Capture the cell that displays the provided text and extract its (X, Y) central coordinate. 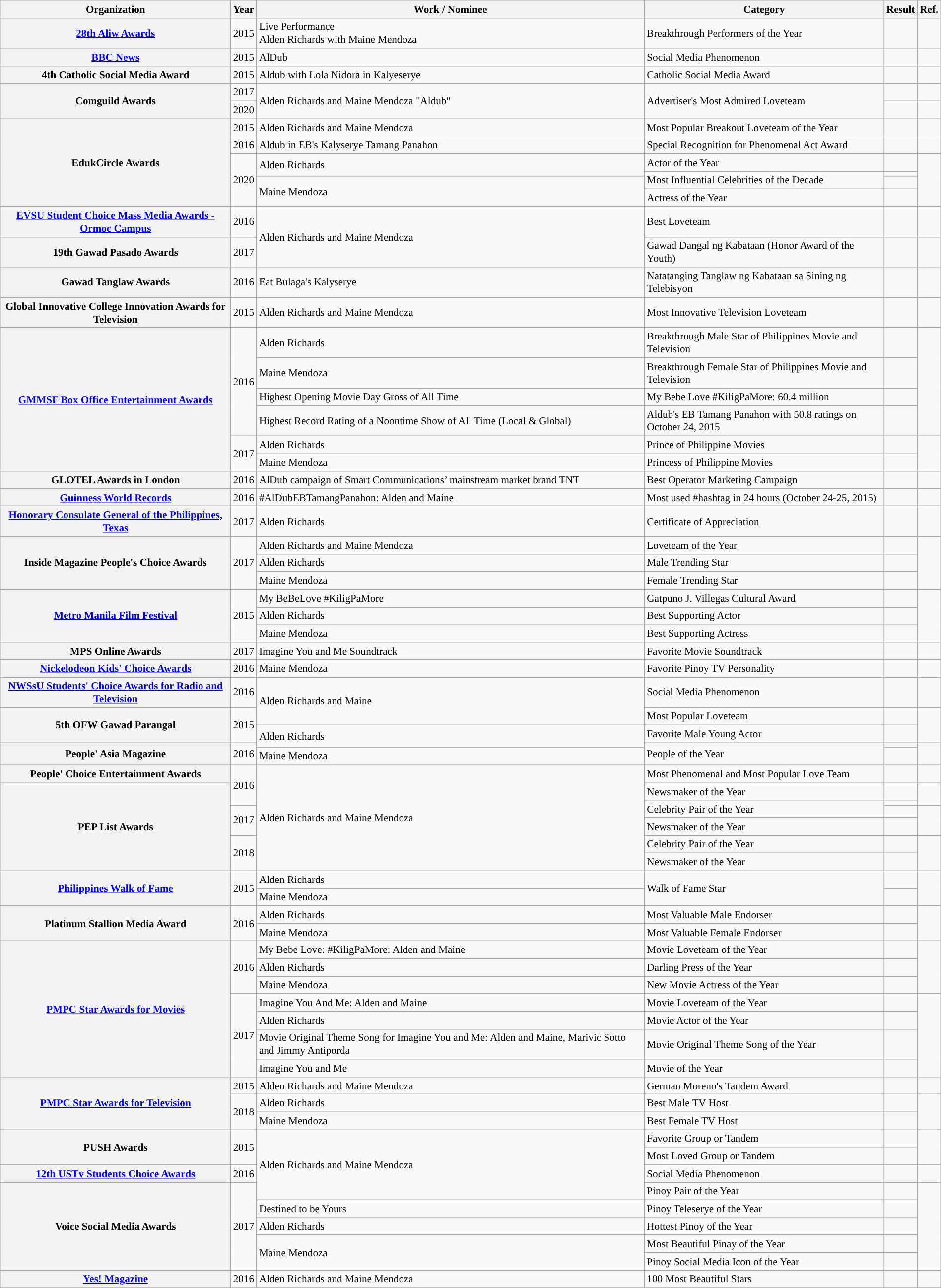
Best Female TV Host (764, 1121)
Voice Social Media Awards (116, 1226)
Imagine You and Me (451, 1068)
Eat Bulaga's Kalyserye (451, 282)
Breakthrough Female Star of Philippines Movie and Television (764, 373)
PUSH Awards (116, 1148)
PMPC Star Awards for Television (116, 1103)
12th USTv Students Choice Awards (116, 1173)
Best Loveteam (764, 221)
Alden Richards and Maine (451, 701)
Yes! Magazine (116, 1279)
Aldub's EB Tamang Panahon with 50.8 ratings on October 24, 2015 (764, 421)
Gawad Dangal ng Kabataan (Honor Award of the Youth) (764, 252)
Year (244, 9)
Most Loved Group or Tandem (764, 1155)
Imagine You and Me Soundtrack (451, 650)
Highest Record Rating of a Noontime Show of All Time (Local & Global) (451, 421)
28th Aliw Awards (116, 33)
Walk of Fame Star (764, 888)
Most Innovative Television Loveteam (764, 313)
New Movie Actress of the Year (764, 985)
People of the Year (764, 753)
Category (764, 9)
Most Popular Breakout Loveteam of the Year (764, 127)
Most Beautiful Pinay of the Year (764, 1244)
Imagine You And Me: Alden and Maine (451, 1003)
NWSsU Students' Choice Awards for Radio and Television (116, 692)
Most Popular Loveteam (764, 716)
Global Innovative College Innovation Awards for Television (116, 313)
Princess of Philippine Movies (764, 463)
AlDub campaign of Smart Communications’ mainstream market brand TNT (451, 479)
Organization (116, 9)
Darling Press of the Year (764, 967)
PMPC Star Awards for Movies (116, 1009)
Most used #hashtag in 24 hours (October 24-25, 2015) (764, 497)
100 Most Beautiful Stars (764, 1279)
Movie Original Theme Song for Imagine You and Me: Alden and Maine, Marivic Sotto and Jimmy Antiporda (451, 1044)
Certificate of Appreciation (764, 521)
Best Operator Marketing Campaign (764, 479)
Advertiser's Most Admired Loveteam (764, 101)
Most Phenomenal and Most Popular Love Team (764, 774)
Platinum Stallion Media Award (116, 923)
EVSU Student Choice Mass Media Awards - Ormoc Campus (116, 221)
Result (900, 9)
Actress of the Year (764, 198)
Best Supporting Actress (764, 633)
People' Choice Entertainment Awards (116, 774)
Favorite Male Young Actor (764, 734)
Prince of Philippine Movies (764, 445)
Male Trending Star (764, 563)
Alden Richards and Maine Mendoza "Aldub" (451, 101)
Catholic Social Media Award (764, 74)
Movie of the Year (764, 1068)
My Bebe Love #KiligPaMore: 60.4 million (764, 397)
Most Valuable Male Endorser (764, 914)
Breakthrough Male Star of Philippines Movie and Television (764, 342)
Favorite Pinoy TV Personality (764, 668)
Loveteam of the Year (764, 545)
People' Asia Magazine (116, 753)
AlDub (451, 57)
Most Influential Celebrities of the Decade (764, 180)
Metro Manila Film Festival (116, 615)
Best Supporting Actor (764, 615)
Female Trending Star (764, 581)
Aldub with Lola Nidora in Kalyeserye (451, 74)
#AlDubEBTamangPanahon: Alden and Maine (451, 497)
German Moreno's Tandem Award (764, 1085)
Favorite Movie Soundtrack (764, 650)
Nickelodeon Kids' Choice Awards (116, 668)
Actor of the Year (764, 163)
Comguild Awards (116, 101)
Pinoy Social Media Icon of the Year (764, 1262)
Hottest Pinoy of the Year (764, 1226)
MPS Online Awards (116, 650)
Favorite Group or Tandem (764, 1139)
Highest Opening Movie Day Gross of All Time (451, 397)
My Bebe Love: #KiligPaMore: Alden and Maine (451, 950)
5th OFW Gawad Parangal (116, 725)
Most Valuable Female Endorser (764, 932)
Honorary Consulate General of the Philippines, Texas (116, 521)
GLOTEL Awards in London (116, 479)
Special Recognition for Phenomenal Act Award (764, 145)
Gawad Tanglaw Awards (116, 282)
Gatpuno J. Villegas Cultural Award (764, 598)
Guinness World Records (116, 497)
Live PerformanceAlden Richards with Maine Mendoza (451, 33)
Movie Actor of the Year (764, 1020)
Inside Magazine People's Choice Awards (116, 563)
PEP List Awards (116, 827)
Best Male TV Host (764, 1103)
Pinoy Teleserye of the Year (764, 1209)
My BeBeLove #KiligPaMore (451, 598)
Philippines Walk of Fame (116, 888)
4th Catholic Social Media Award (116, 74)
EdukCircle Awards (116, 163)
Movie Original Theme Song of the Year (764, 1044)
19th Gawad Pasado Awards (116, 252)
Ref. (929, 9)
BBC News (116, 57)
Natatanging Tanglaw ng Kabataan sa Sining ng Telebisyon (764, 282)
Breakthrough Performers of the Year (764, 33)
GMMSF Box Office Entertainment Awards (116, 399)
Aldub in EB's Kalyserye Tamang Panahon (451, 145)
Pinoy Pair of the Year (764, 1191)
Destined to be Yours (451, 1209)
Work / Nominee (451, 9)
